For the text-containing cell, return its midpoint in (X, Y) coordinate format. 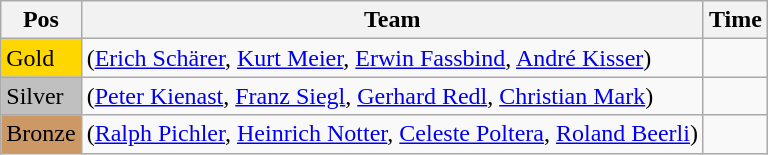
Silver (41, 96)
(Ralph Pichler, Heinrich Notter, Celeste Poltera, Roland Beerli) (392, 134)
Team (392, 20)
Time (735, 20)
Pos (41, 20)
Bronze (41, 134)
(Peter Kienast, Franz Siegl, Gerhard Redl, Christian Mark) (392, 96)
(Erich Schärer, Kurt Meier, Erwin Fassbind, André Kisser) (392, 58)
Gold (41, 58)
